Pinpoint the cell where the given text exists, returning its (X, Y) midpoint coordinate. 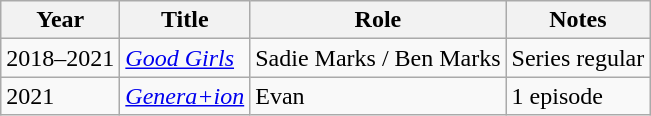
Sadie Marks / Ben Marks (378, 58)
Title (185, 20)
Notes (578, 20)
2021 (60, 96)
1 episode (578, 96)
Good Girls (185, 58)
Series regular (578, 58)
Evan (378, 96)
Genera+ion (185, 96)
Year (60, 20)
2018–2021 (60, 58)
Role (378, 20)
